Pinpoint the cell where the given text exists, returning its (x, y) midpoint coordinate. 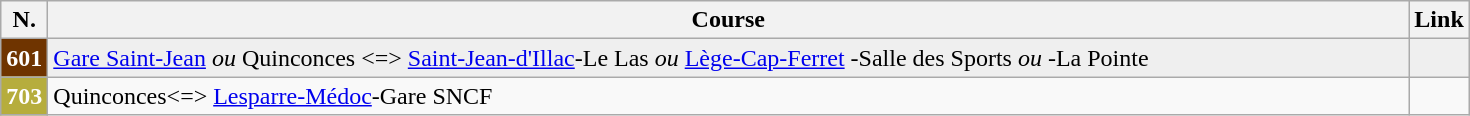
Link (1439, 20)
Course (728, 20)
Gare Saint-Jean ou Quinconces <=> Saint-Jean-d'Illac-Le Las ou Lège-Cap-Ferret -Salle des Sports ou -La Pointe (728, 58)
Quinconces<=> Lesparre-Médoc-Gare SNCF (728, 96)
601 (24, 58)
703 (24, 96)
N. (24, 20)
